Detect which cell encompasses the target text, then output its (X, Y) center coordinate. 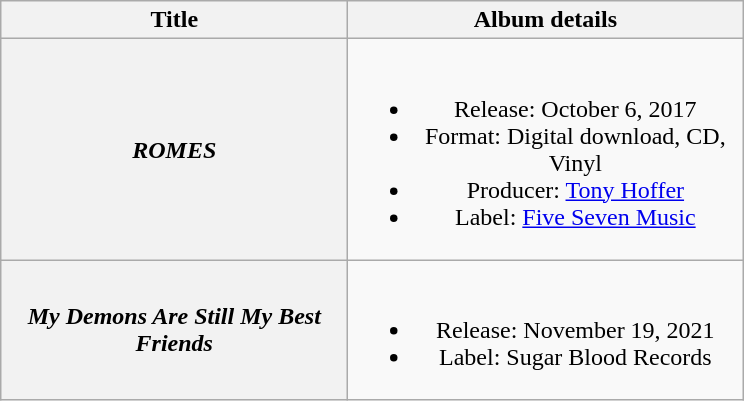
Album details (546, 20)
Title (174, 20)
Release: November 19, 2021Label: Sugar Blood Records (546, 330)
My Demons Are Still My Best Friends (174, 330)
ROMES (174, 150)
Release: October 6, 2017Format: Digital download, CD, VinylProducer: Tony HofferLabel: Five Seven Music (546, 150)
